Return (x, y) of the center of cell containing provided text 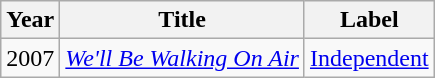
Year (30, 20)
Title (182, 20)
2007 (30, 58)
Label (369, 20)
Independent (369, 58)
We'll Be Walking On Air (182, 58)
